Search for the cell housing the specified text and yield its (x, y) center coordinate. 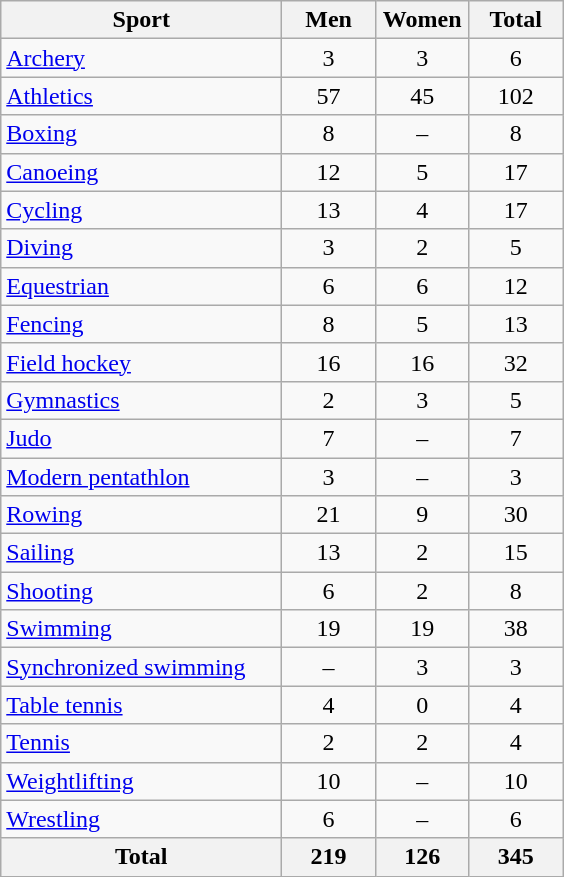
15 (516, 553)
0 (422, 705)
Diving (142, 248)
Swimming (142, 629)
45 (422, 96)
Judo (142, 438)
Rowing (142, 515)
Boxing (142, 134)
Archery (142, 58)
Gymnastics (142, 400)
Men (329, 20)
Synchronized swimming (142, 667)
Tennis (142, 743)
Cycling (142, 210)
Athletics (142, 96)
Sport (142, 20)
Table tennis (142, 705)
102 (516, 96)
Shooting (142, 591)
38 (516, 629)
Wrestling (142, 819)
Women (422, 20)
345 (516, 857)
9 (422, 515)
Modern pentathlon (142, 477)
57 (329, 96)
219 (329, 857)
21 (329, 515)
126 (422, 857)
Fencing (142, 324)
Weightlifting (142, 781)
Canoeing (142, 172)
Field hockey (142, 362)
Equestrian (142, 286)
Sailing (142, 553)
30 (516, 515)
32 (516, 362)
